Find where the given text appears and provide that cell's center as (x, y) coordinate. 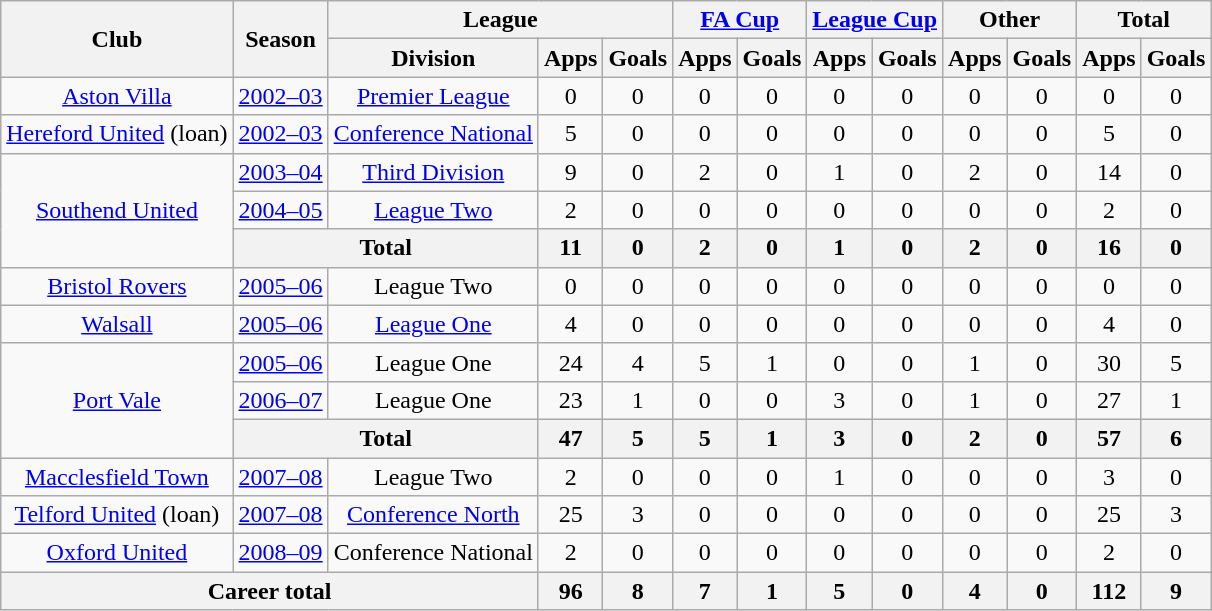
14 (1109, 172)
Career total (270, 591)
16 (1109, 248)
2003–04 (280, 172)
2006–07 (280, 400)
30 (1109, 362)
League Cup (875, 20)
2004–05 (280, 210)
112 (1109, 591)
57 (1109, 438)
Port Vale (117, 400)
Southend United (117, 210)
Hereford United (loan) (117, 134)
League (500, 20)
Oxford United (117, 553)
23 (570, 400)
Bristol Rovers (117, 286)
Conference North (433, 515)
2008–09 (280, 553)
Other (1010, 20)
27 (1109, 400)
Macclesfield Town (117, 477)
Division (433, 58)
Third Division (433, 172)
96 (570, 591)
11 (570, 248)
Telford United (loan) (117, 515)
Premier League (433, 96)
Walsall (117, 324)
47 (570, 438)
8 (638, 591)
24 (570, 362)
6 (1176, 438)
Aston Villa (117, 96)
7 (705, 591)
Season (280, 39)
FA Cup (740, 20)
Club (117, 39)
